Return (X, Y) of the center of cell containing provided text 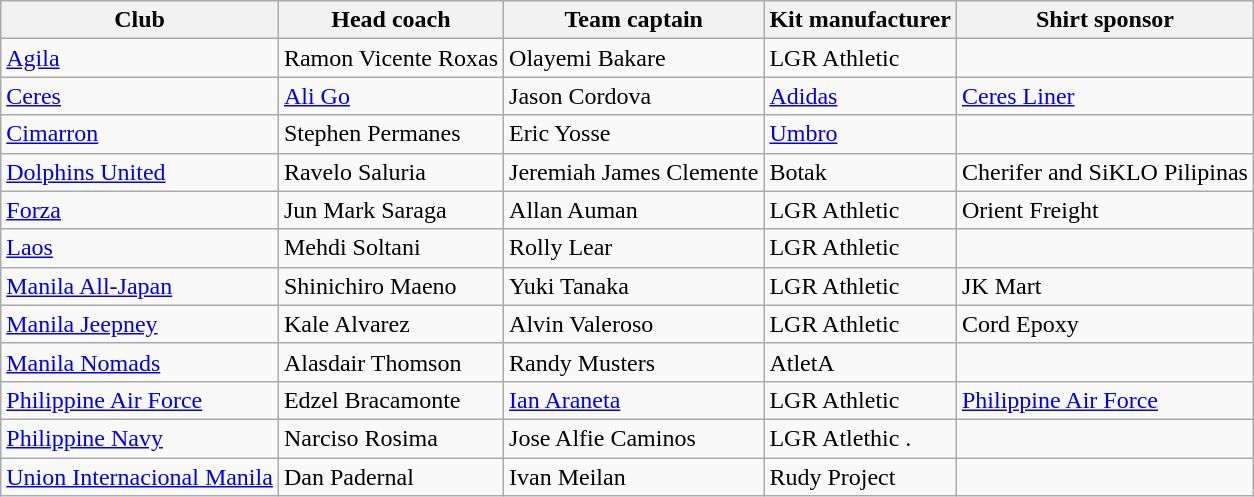
Ivan Meilan (634, 477)
Club (140, 20)
Ian Araneta (634, 400)
Umbro (860, 134)
Ravelo Saluria (390, 172)
Alvin Valeroso (634, 324)
Kit manufacturer (860, 20)
Allan Auman (634, 210)
LGR Atlethic . (860, 438)
Yuki Tanaka (634, 286)
Jason Cordova (634, 96)
Narciso Rosima (390, 438)
Dan Padernal (390, 477)
Jeremiah James Clemente (634, 172)
AtletA (860, 362)
Ceres (140, 96)
Cherifer and SiKLO Pilipinas (1104, 172)
Adidas (860, 96)
Rolly Lear (634, 248)
Randy Musters (634, 362)
Ramon Vicente Roxas (390, 58)
Jose Alfie Caminos (634, 438)
Agila (140, 58)
Manila Nomads (140, 362)
Olayemi Bakare (634, 58)
Stephen Permanes (390, 134)
Manila Jeepney (140, 324)
Manila All-Japan (140, 286)
Mehdi Soltani (390, 248)
Orient Freight (1104, 210)
Forza (140, 210)
Team captain (634, 20)
Edzel Bracamonte (390, 400)
Rudy Project (860, 477)
Ali Go (390, 96)
Philippine Navy (140, 438)
Jun Mark Saraga (390, 210)
Cimarron (140, 134)
Botak (860, 172)
Cord Epoxy (1104, 324)
Head coach (390, 20)
Laos (140, 248)
Eric Yosse (634, 134)
Shinichiro Maeno (390, 286)
Ceres Liner (1104, 96)
Shirt sponsor (1104, 20)
JK Mart (1104, 286)
Union Internacional Manila (140, 477)
Kale Alvarez (390, 324)
Dolphins United (140, 172)
Alasdair Thomson (390, 362)
